Capture the cell that displays the provided text and extract its (X, Y) central coordinate. 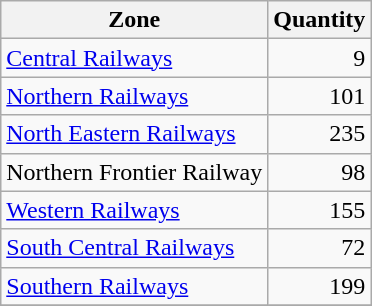
9 (320, 58)
Southern Railways (134, 286)
101 (320, 96)
Quantity (320, 20)
Northern Frontier Railway (134, 172)
199 (320, 286)
155 (320, 210)
Northern Railways (134, 96)
Zone (134, 20)
Central Railways (134, 58)
235 (320, 134)
Western Railways (134, 210)
North Eastern Railways (134, 134)
South Central Railways (134, 248)
98 (320, 172)
72 (320, 248)
